Locate the cell with the specified text and output its (X, Y) center coordinate. 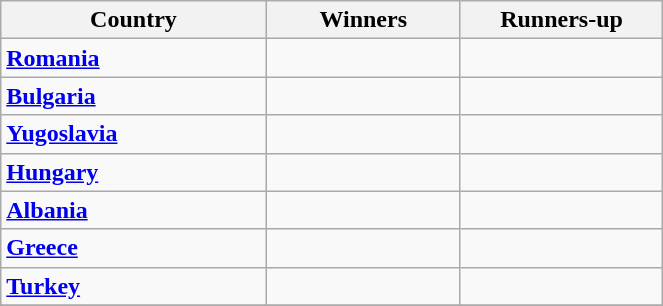
Country (134, 20)
Runners-up (562, 20)
Hungary (134, 172)
Albania (134, 210)
Bulgaria (134, 96)
Winners (363, 20)
Romania (134, 58)
Yugoslavia (134, 134)
Turkey (134, 286)
Greece (134, 248)
